Capture the cell that displays the provided text and extract its [x, y] central coordinate. 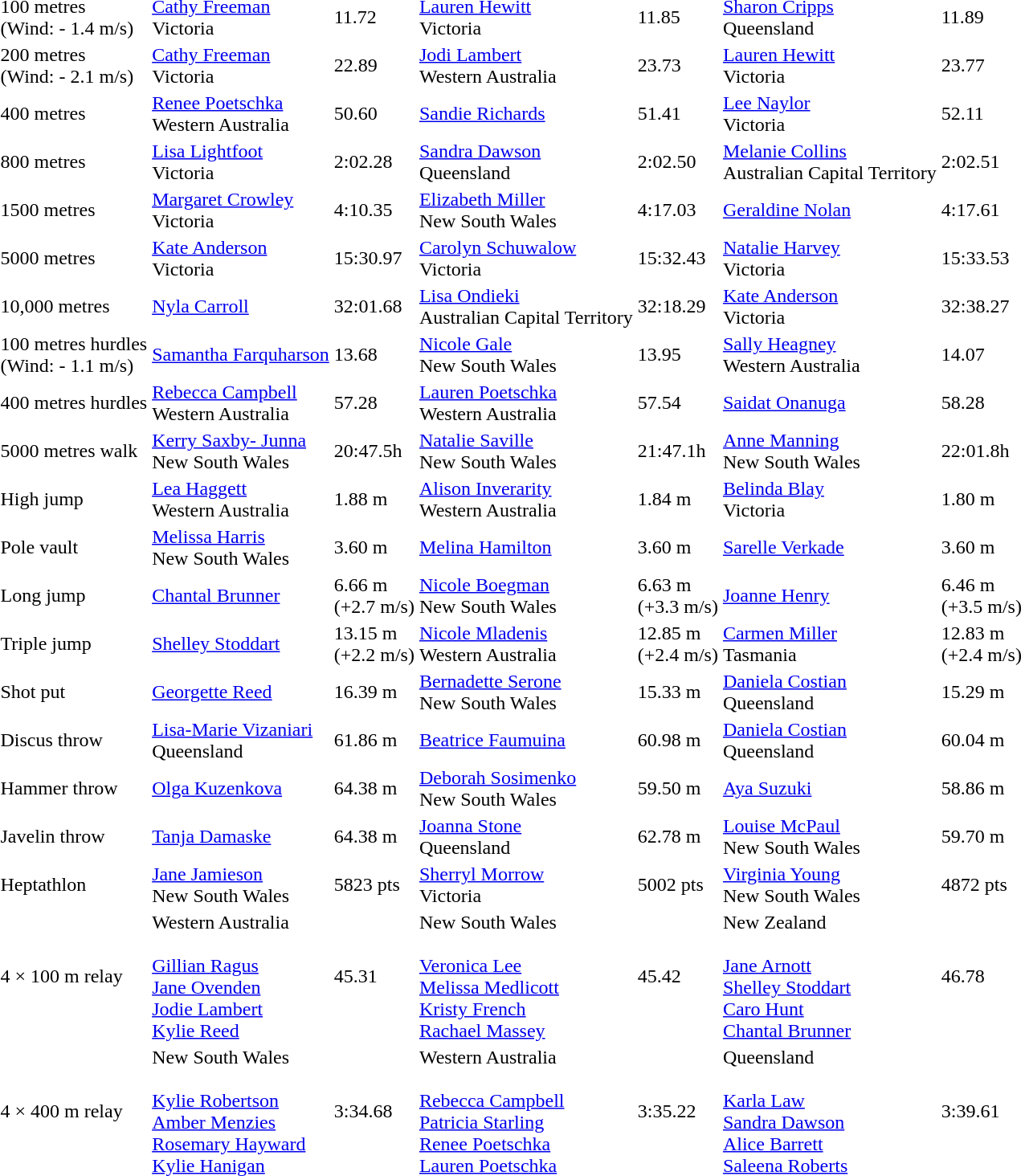
Geraldine Nolan [829, 210]
Jane JamiesonNew South Wales [241, 885]
Joanne Henry [829, 596]
Lisa LightfootVictoria [241, 162]
Saidat Onanuga [829, 403]
Tanja Damaske [241, 837]
Sally HeagneyWestern Australia [829, 355]
32:18.29 [678, 307]
Joanna StoneQueensland [525, 837]
20:47.5h [374, 451]
Anne ManningNew South Wales [829, 451]
Natalie SavilleNew South Wales [525, 451]
Deborah SosimenkoNew South Wales [525, 789]
Belinda BlayVictoria [829, 500]
45.31 [374, 977]
Melanie CollinsAustralian Capital Territory [829, 162]
15:30.97 [374, 259]
New South WalesVeronica LeeMelissa MedlicottKristy FrenchRachael Massey [525, 977]
4:17.03 [678, 210]
Sarelle Verkade [829, 548]
13.68 [374, 355]
45.42 [678, 977]
15.33 m [678, 692]
Bernadette SeroneNew South Wales [525, 692]
12.85 m (+2.4 m/s) [678, 644]
Jodi LambertWestern Australia [525, 66]
62.78 m [678, 837]
2:02.50 [678, 162]
Louise McPaulNew South Wales [829, 837]
1.88 m [374, 500]
Western AustraliaGillian RagusJane OvendenJodie LambertKylie Reed [241, 977]
Lea HaggettWestern Australia [241, 500]
Lee NaylorVictoria [829, 114]
Lauren HewittVictoria [829, 66]
Lisa-Marie VizaniariQueensland [241, 741]
Nicole GaleNew South Wales [525, 355]
Virginia YoungNew South Wales [829, 885]
Lisa OndiekiAustralian Capital Territory [525, 307]
Carmen MillerTasmania [829, 644]
22.89 [374, 66]
Aya Suzuki [829, 789]
23.73 [678, 66]
6.63 m (+3.3 m/s) [678, 596]
Nicole MladenisWestern Australia [525, 644]
Carolyn SchuwalowVictoria [525, 259]
Renee PoetschkaWestern Australia [241, 114]
Rebecca CampbellWestern Australia [241, 403]
Kerry Saxby- JunnaNew South Wales [241, 451]
Olga Kuzenkova [241, 789]
2:02.28 [374, 162]
Cathy FreemanVictoria [241, 66]
4:10.35 [374, 210]
60.98 m [678, 741]
Beatrice Faumuina [525, 741]
5002 pts [678, 885]
Sherryl MorrowVictoria [525, 885]
Georgette Reed [241, 692]
Sandra DawsonQueensland [525, 162]
New ZealandJane ArnottShelley StoddartCaro HuntChantal Brunner [829, 977]
Natalie HarveyVictoria [829, 259]
15:32.43 [678, 259]
13.95 [678, 355]
Lauren PoetschkaWestern Australia [525, 403]
57.54 [678, 403]
32:01.68 [374, 307]
5823 pts [374, 885]
61.86 m [374, 741]
13.15 m (+2.2 m/s) [374, 644]
Melina Hamilton [525, 548]
50.60 [374, 114]
Margaret CrowleyVictoria [241, 210]
Nyla Carroll [241, 307]
57.28 [374, 403]
Melissa HarrisNew South Wales [241, 548]
Sandie Richards [525, 114]
1.84 m [678, 500]
Samantha Farquharson [241, 355]
Nicole BoegmanNew South Wales [525, 596]
Chantal Brunner [241, 596]
Shelley Stoddart [241, 644]
51.41 [678, 114]
6.66 m (+2.7 m/s) [374, 596]
Elizabeth MillerNew South Wales [525, 210]
Alison InverarityWestern Australia [525, 500]
21:47.1h [678, 451]
16.39 m [374, 692]
59.50 m [678, 789]
